Pinpoint the cell where the given text exists, returning its (x, y) midpoint coordinate. 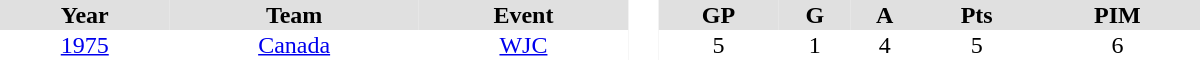
6 (1118, 45)
Team (294, 15)
Canada (294, 45)
Event (524, 15)
Year (85, 15)
Pts (976, 15)
4 (885, 45)
PIM (1118, 15)
GP (718, 15)
G (815, 15)
1 (815, 45)
A (885, 15)
WJC (524, 45)
1975 (85, 45)
